Pinpoint the cell where the given text exists, returning its [X, Y] midpoint coordinate. 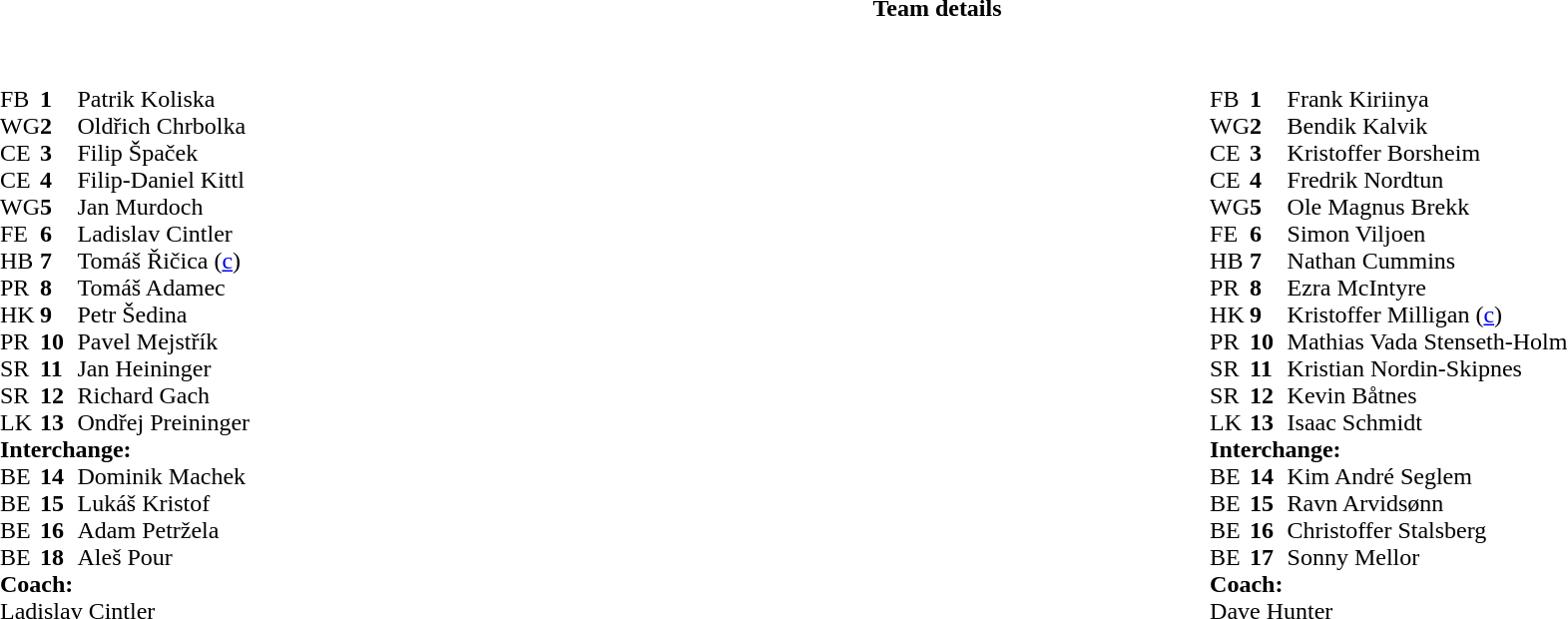
Oldřich Chrbolka [164, 126]
Fredrik Nordtun [1427, 180]
Kim André Seglem [1427, 477]
Ravn Arvidsønn [1427, 503]
Kevin Båtnes [1427, 395]
Tomáš Adamec [164, 288]
Ladislav Cintler [164, 234]
Pavel Mejstřík [164, 341]
Simon Viljoen [1427, 234]
Dominik Machek [164, 477]
Petr Šedina [164, 315]
Bendik Kalvik [1427, 126]
Nathan Cummins [1427, 262]
17 [1269, 557]
Kristoffer Borsheim [1427, 154]
Aleš Pour [164, 557]
Ondřej Preininger [164, 423]
Ole Magnus Brekk [1427, 208]
Jan Murdoch [164, 208]
Patrik Koliska [164, 100]
Adam Petržela [164, 531]
Isaac Schmidt [1427, 423]
Jan Heininger [164, 369]
Frank Kiriinya [1427, 100]
Ezra McIntyre [1427, 288]
Sonny Mellor [1427, 557]
Kristoffer Milligan (c) [1427, 315]
Richard Gach [164, 395]
Kristian Nordin-Skipnes [1427, 369]
Christoffer Stalsberg [1427, 531]
18 [59, 557]
Filip-Daniel Kittl [164, 180]
Mathias Vada Stenseth-Holm [1427, 341]
Filip Špaček [164, 154]
Tomáš Řičica (c) [164, 262]
Lukáš Kristof [164, 503]
